Extract the [x, y] coordinate from the center of the cell holding the provided text.  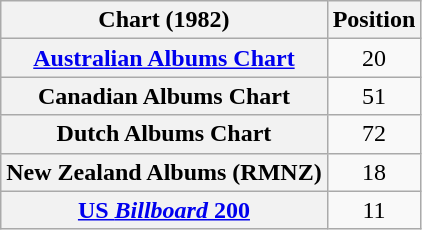
US Billboard 200 [164, 210]
20 [374, 58]
18 [374, 172]
Canadian Albums Chart [164, 96]
72 [374, 134]
11 [374, 210]
Position [374, 20]
Dutch Albums Chart [164, 134]
Chart (1982) [164, 20]
Australian Albums Chart [164, 58]
51 [374, 96]
New Zealand Albums (RMNZ) [164, 172]
